Identify which cell holds the provided text, then report its [X, Y] central coordinate. 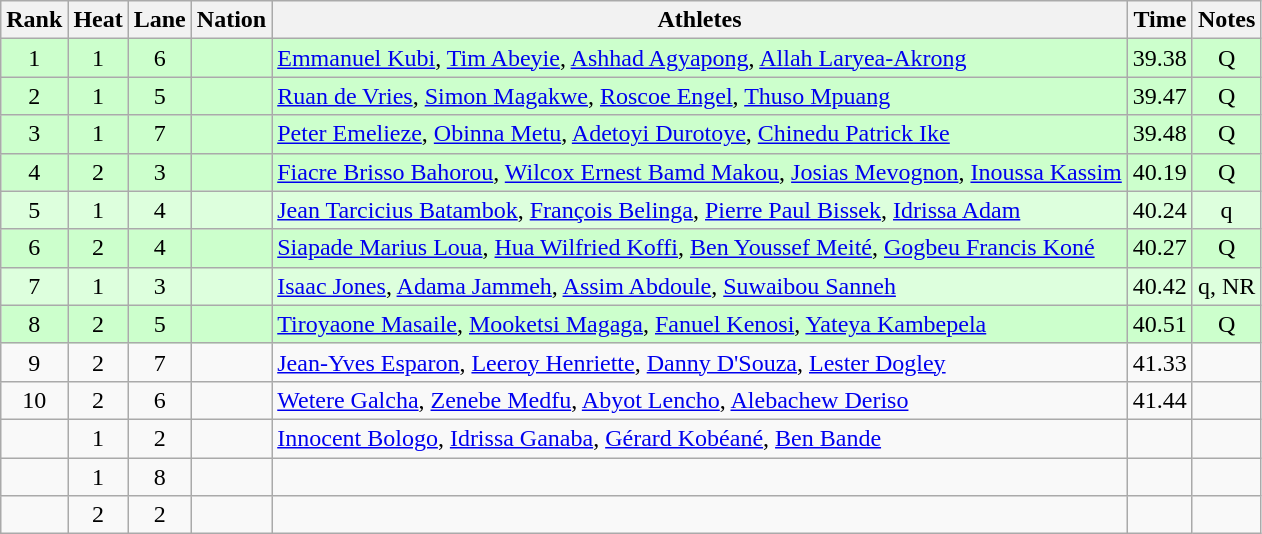
39.48 [1160, 134]
Athletes [700, 20]
Time [1160, 20]
Rank [34, 20]
Jean Tarcicius Batambok, François Belinga, Pierre Paul Bissek, Idrissa Adam [700, 210]
9 [34, 362]
Notes [1226, 20]
q, NR [1226, 286]
39.38 [1160, 58]
Wetere Galcha, Zenebe Medfu, Abyot Lencho, Alebachew Deriso [700, 400]
Isaac Jones, Adama Jammeh, Assim Abdoule, Suwaibou Sanneh [700, 286]
39.47 [1160, 96]
Jean-Yves Esparon, Leeroy Henriette, Danny D'Souza, Lester Dogley [700, 362]
10 [34, 400]
40.27 [1160, 248]
40.24 [1160, 210]
Fiacre Brisso Bahorou, Wilcox Ernest Bamd Makou, Josias Mevognon, Inoussa Kassim [700, 172]
40.51 [1160, 324]
Innocent Bologo, Idrissa Ganaba, Gérard Kobéané, Ben Bande [700, 438]
Emmanuel Kubi, Tim Abeyie, Ashhad Agyapong, Allah Laryea-Akrong [700, 58]
Nation [231, 20]
Peter Emelieze, Obinna Metu, Adetoyi Durotoye, Chinedu Patrick Ike [700, 134]
Tiroyaone Masaile, Mooketsi Magaga, Fanuel Kenosi, Yateya Kambepela [700, 324]
40.19 [1160, 172]
q [1226, 210]
Heat [98, 20]
Siapade Marius Loua, Hua Wilfried Koffi, Ben Youssef Meité, Gogbeu Francis Koné [700, 248]
40.42 [1160, 286]
Lane [160, 20]
41.44 [1160, 400]
Ruan de Vries, Simon Magakwe, Roscoe Engel, Thuso Mpuang [700, 96]
41.33 [1160, 362]
